Locate the cell with the specified text and output its (X, Y) center coordinate. 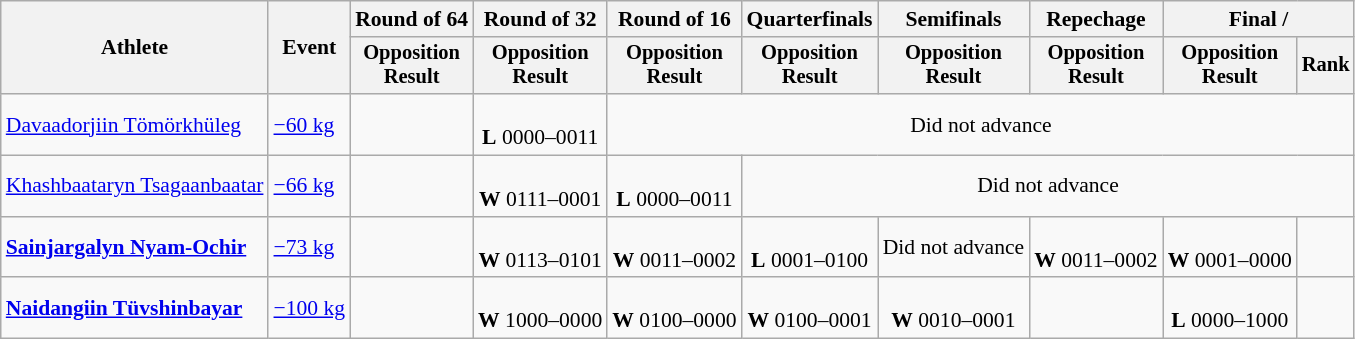
Final / (1259, 19)
Round of 64 (412, 19)
W 0100–0000 (674, 308)
Semifinals (954, 19)
Davaadorjiin Tömörkhüleg (135, 124)
Round of 32 (540, 19)
Event (309, 48)
Naidangiin Tüvshinbayar (135, 308)
L 0001–0100 (810, 248)
Athlete (135, 48)
W 0111–0001 (540, 186)
−66 kg (309, 186)
W 0010–0001 (954, 308)
−73 kg (309, 248)
−100 kg (309, 308)
L 0000–1000 (1230, 308)
Sainjargalyn Nyam-Ochir (135, 248)
Repechage (1096, 19)
−60 kg (309, 124)
W 0001–0000 (1230, 248)
Quarterfinals (810, 19)
W 0113–0101 (540, 248)
W 1000–0000 (540, 308)
Khashbaataryn Tsagaanbaatar (135, 186)
Rank (1326, 66)
W 0100–0001 (810, 308)
Round of 16 (674, 19)
